Search for the cell housing the specified text and yield its (X, Y) center coordinate. 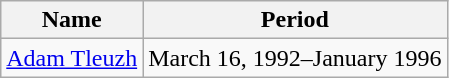
Adam Tleuzh (72, 58)
Period (295, 20)
March 16, 1992–January 1996 (295, 58)
Name (72, 20)
